Capture the cell that displays the provided text and extract its (X, Y) central coordinate. 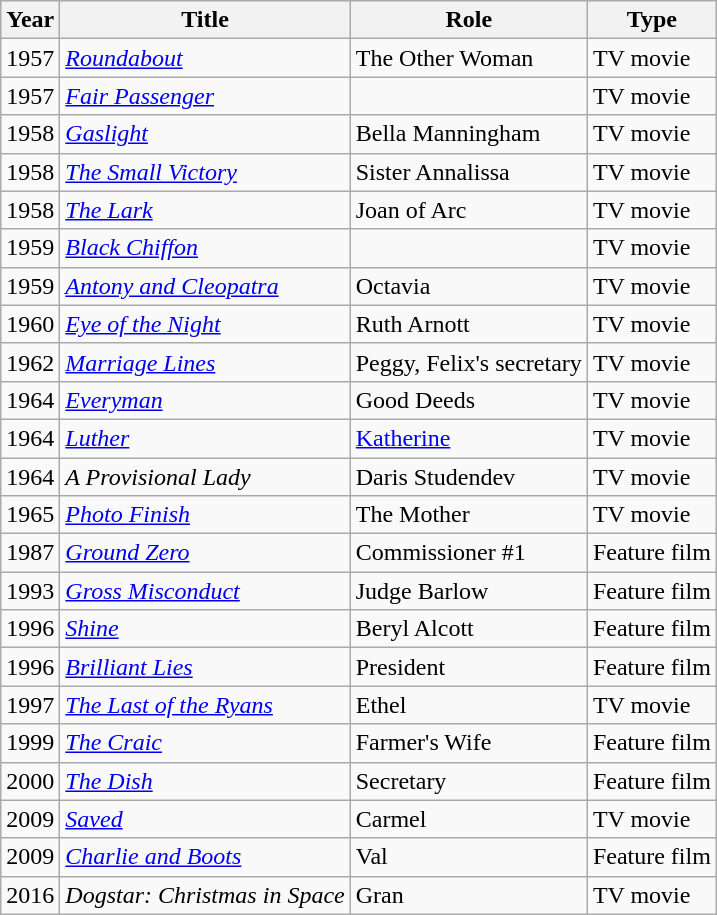
1962 (30, 362)
Ethel (468, 705)
1997 (30, 705)
Marriage Lines (205, 362)
Judge Barlow (468, 591)
Farmer's Wife (468, 743)
Ruth Arnott (468, 324)
Year (30, 20)
Eye of the Night (205, 324)
Peggy, Felix's secretary (468, 362)
Katherine (468, 438)
The Craic (205, 743)
1999 (30, 743)
Commissioner #1 (468, 553)
Ground Zero (205, 553)
Gross Misconduct (205, 591)
The Lark (205, 210)
President (468, 667)
Photo Finish (205, 515)
Luther (205, 438)
Type (652, 20)
Title (205, 20)
1987 (30, 553)
Secretary (468, 781)
1965 (30, 515)
The Dish (205, 781)
Fair Passenger (205, 96)
Brilliant Lies (205, 667)
Sister Annalissa (468, 172)
Everyman (205, 400)
The Last of the Ryans (205, 705)
Role (468, 20)
Dogstar: Christmas in Space (205, 895)
The Other Woman (468, 58)
Black Chiffon (205, 248)
Shine (205, 629)
Carmel (468, 819)
Gran (468, 895)
Daris Studendev (468, 477)
Antony and Cleopatra (205, 286)
Bella Manningham (468, 134)
Beryl Alcott (468, 629)
A Provisional Lady (205, 477)
Roundabout (205, 58)
1993 (30, 591)
Good Deeds (468, 400)
The Small Victory (205, 172)
Saved (205, 819)
2016 (30, 895)
Joan of Arc (468, 210)
The Mother (468, 515)
Gaslight (205, 134)
Octavia (468, 286)
2000 (30, 781)
1960 (30, 324)
Val (468, 857)
Charlie and Boots (205, 857)
